Determine the (x, y) coordinate at the center of the cell enclosing the given text.  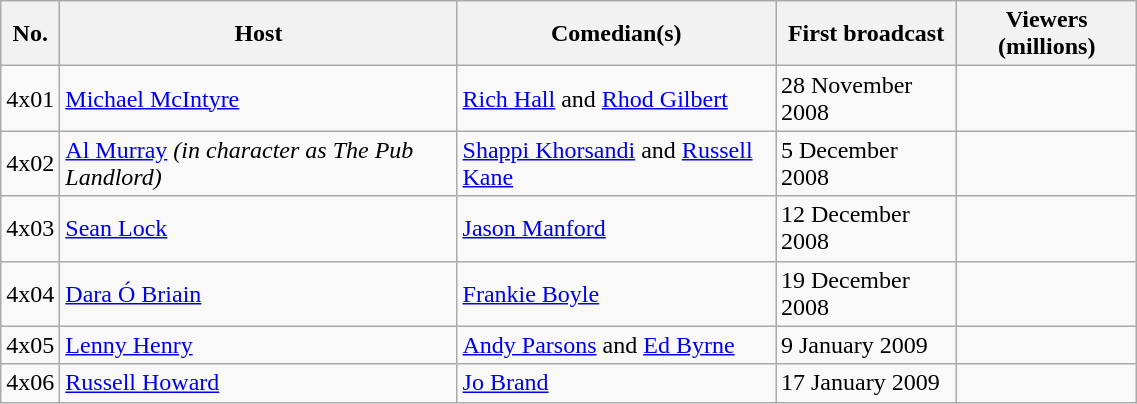
Andy Parsons and Ed Byrne (616, 345)
Frankie Boyle (616, 294)
Michael McIntyre (258, 98)
4x06 (30, 383)
4x04 (30, 294)
19 December 2008 (866, 294)
Lenny Henry (258, 345)
9 January 2009 (866, 345)
12 December 2008 (866, 228)
Shappi Khorsandi and Russell Kane (616, 164)
Al Murray (in character as The Pub Landlord) (258, 164)
Jo Brand (616, 383)
Viewers (millions) (1047, 34)
Russell Howard (258, 383)
First broadcast (866, 34)
Jason Manford (616, 228)
Rich Hall and Rhod Gilbert (616, 98)
Comedian(s) (616, 34)
28 November 2008 (866, 98)
5 December 2008 (866, 164)
17 January 2009 (866, 383)
Dara Ó Briain (258, 294)
Host (258, 34)
Sean Lock (258, 228)
4x03 (30, 228)
No. (30, 34)
4x02 (30, 164)
4x01 (30, 98)
4x05 (30, 345)
